Determine the [X, Y] coordinate at the center of the cell enclosing the given text.  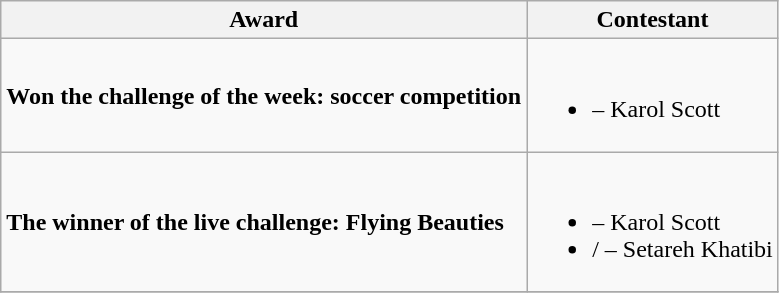
The winner of the live challenge: Flying Beauties [264, 222]
– Karol Scott [653, 96]
Won the challenge of the week: soccer competition [264, 96]
– Karol Scott/ – Setareh Khatibi [653, 222]
Contestant [653, 20]
Award [264, 20]
